Locate the cell with the specified text and output its [x, y] center coordinate. 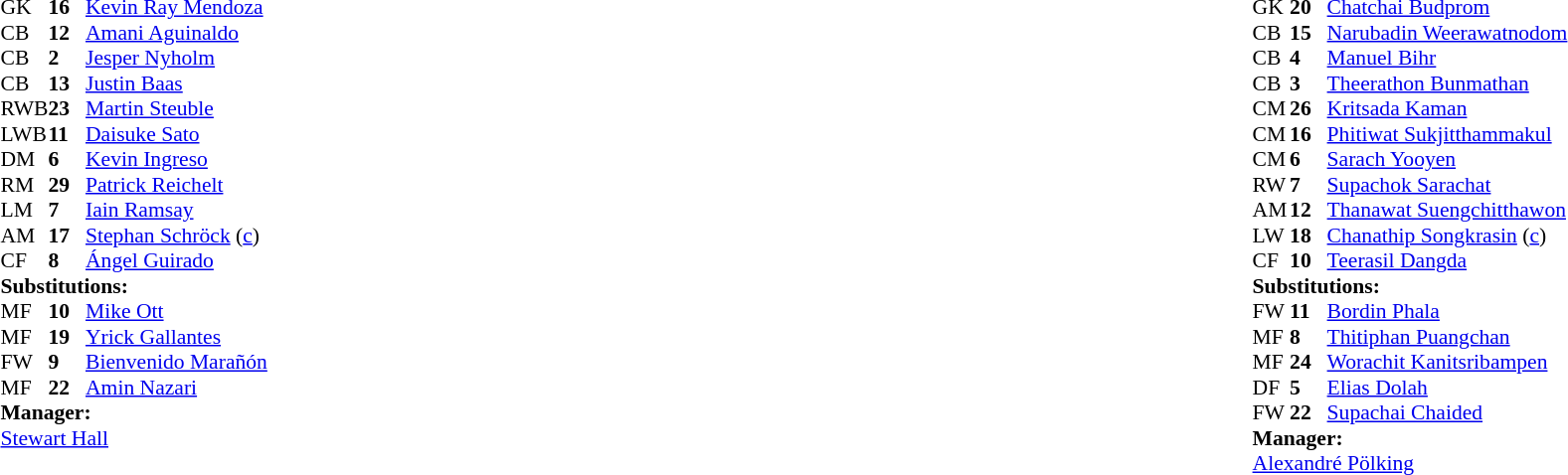
Mike Ott [177, 311]
Stephan Schröck (c) [177, 236]
LW [1272, 236]
Jesper Nyholm [177, 59]
Martin Steuble [177, 108]
RM [24, 185]
Stewart Hall [133, 438]
RW [1272, 185]
Amin Nazari [177, 388]
Thanawat Suengchitthawon [1448, 210]
16 [1308, 134]
RWB [24, 108]
Manuel Bihr [1448, 59]
4 [1308, 59]
17 [67, 236]
Kritsada Kaman [1448, 108]
Supachai Chaided [1448, 412]
Amani Aguinaldo [177, 33]
Yrick Gallantes [177, 337]
LWB [24, 134]
LM [24, 210]
Bienvenido Marañón [177, 363]
23 [67, 108]
Patrick Reichelt [177, 185]
Bordin Phala [1448, 311]
Justin Baas [177, 83]
Worachit Kanitsribampen [1448, 363]
24 [1308, 363]
Theerathon Bunmathan [1448, 83]
Ángel Guirado [177, 261]
13 [67, 83]
29 [67, 185]
Iain Ramsay [177, 210]
Elias Dolah [1448, 388]
Chanathip Songkrasin (c) [1448, 236]
Thitiphan Puangchan [1448, 337]
19 [67, 337]
DF [1272, 388]
Supachok Sarachat [1448, 185]
Sarach Yooyen [1448, 160]
15 [1308, 33]
Daisuke Sato [177, 134]
26 [1308, 108]
Teerasil Dangda [1448, 261]
9 [67, 363]
2 [67, 59]
5 [1308, 388]
Phitiwat Sukjitthammakul [1448, 134]
Kevin Ingreso [177, 160]
18 [1308, 236]
3 [1308, 83]
DM [24, 160]
Narubadin Weerawatnodom [1448, 33]
